Extract the [X, Y] coordinate from the center of the cell holding the provided text.  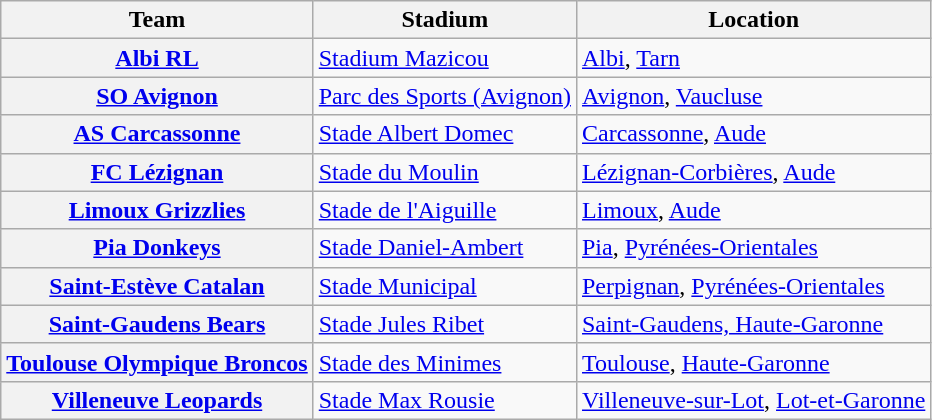
Team [157, 20]
Villeneuve-sur-Lot, Lot-et-Garonne [753, 400]
Perpignan, Pyrénées-Orientales [753, 286]
Stade Municipal [444, 286]
Pia Donkeys [157, 248]
SO Avignon [157, 96]
Parc des Sports (Avignon) [444, 96]
Stade Jules Ribet [444, 324]
Toulouse Olympique Broncos [157, 362]
Villeneuve Leopards [157, 400]
Stade Daniel-Ambert [444, 248]
Saint-Estève Catalan [157, 286]
Pia, Pyrénées-Orientales [753, 248]
Stadium [444, 20]
Location [753, 20]
AS Carcassonne [157, 134]
Limoux Grizzlies [157, 210]
Saint-Gaudens Bears [157, 324]
Albi, Tarn [753, 58]
Stade Max Rousie [444, 400]
Albi RL [157, 58]
Lézignan-Corbières, Aude [753, 172]
Saint-Gaudens, Haute-Garonne [753, 324]
Limoux, Aude [753, 210]
Toulouse, Haute-Garonne [753, 362]
FC Lézignan [157, 172]
Stadium Mazicou [444, 58]
Stade du Moulin [444, 172]
Stade Albert Domec [444, 134]
Carcassonne, Aude [753, 134]
Avignon, Vaucluse [753, 96]
Stade des Minimes [444, 362]
Stade de l'Aiguille [444, 210]
